Capture the cell that displays the provided text and extract its (x, y) central coordinate. 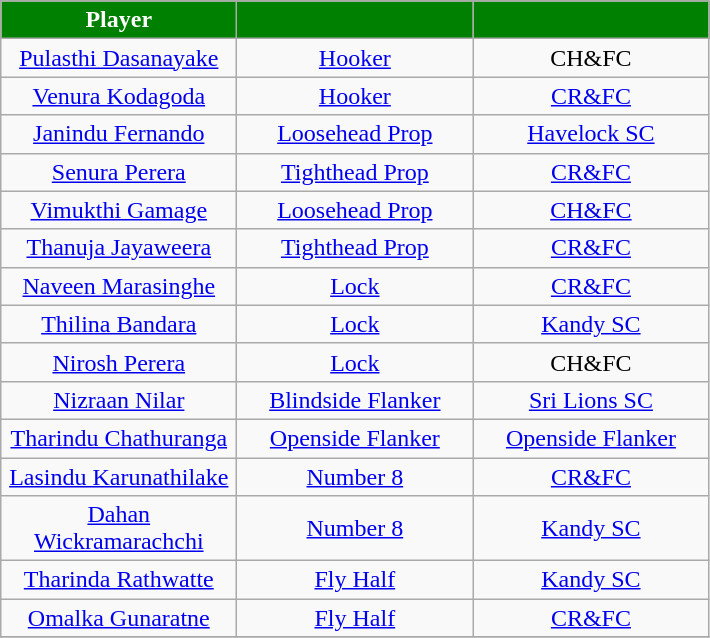
Omalka Gunaratne (119, 618)
Havelock SC (591, 134)
Naveen Marasinghe (119, 286)
Tharinda Rathwatte (119, 580)
Blindside Flanker (355, 400)
Sri Lions SC (591, 400)
Nizraan Nilar (119, 400)
Player (119, 20)
Nirosh Perera (119, 362)
Tharindu Chathuranga (119, 438)
Lasindu Karunathilake (119, 477)
Venura Kodagoda (119, 96)
Dahan Wickramarachchi (119, 528)
Thanuja Jayaweera (119, 248)
Vimukthi Gamage (119, 210)
Senura Perera (119, 172)
Janindu Fernando (119, 134)
Thilina Bandara (119, 324)
Pulasthi Dasanayake (119, 58)
